Identify which cell holds the provided text, then report its [x, y] central coordinate. 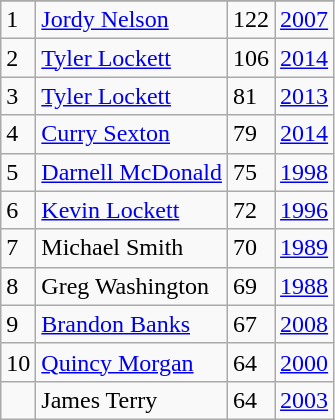
81 [250, 96]
75 [250, 172]
Kevin Lockett [132, 210]
2 [18, 58]
James Terry [132, 400]
10 [18, 362]
3 [18, 96]
2007 [304, 20]
Michael Smith [132, 248]
67 [250, 324]
6 [18, 210]
Brandon Banks [132, 324]
122 [250, 20]
69 [250, 286]
1 [18, 20]
2000 [304, 362]
Curry Sexton [132, 134]
79 [250, 134]
1996 [304, 210]
8 [18, 286]
Quincy Morgan [132, 362]
1989 [304, 248]
4 [18, 134]
7 [18, 248]
2013 [304, 96]
Darnell McDonald [132, 172]
Greg Washington [132, 286]
72 [250, 210]
Jordy Nelson [132, 20]
9 [18, 324]
5 [18, 172]
1998 [304, 172]
2003 [304, 400]
106 [250, 58]
2008 [304, 324]
1988 [304, 286]
70 [250, 248]
